Find where the given text appears and provide that cell's center as (x, y) coordinate. 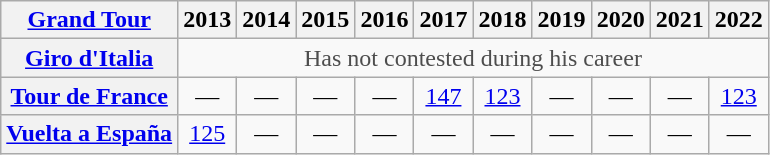
2019 (562, 20)
Vuelta a España (90, 134)
2022 (738, 20)
147 (444, 96)
2016 (384, 20)
2021 (680, 20)
Has not contested during his career (474, 58)
125 (208, 134)
2013 (208, 20)
Tour de France (90, 96)
2018 (502, 20)
Giro d'Italia (90, 58)
2020 (620, 20)
2014 (266, 20)
Grand Tour (90, 20)
2015 (326, 20)
2017 (444, 20)
